Scan for the cell matching the given text and deliver its (x, y) coordinate at center. 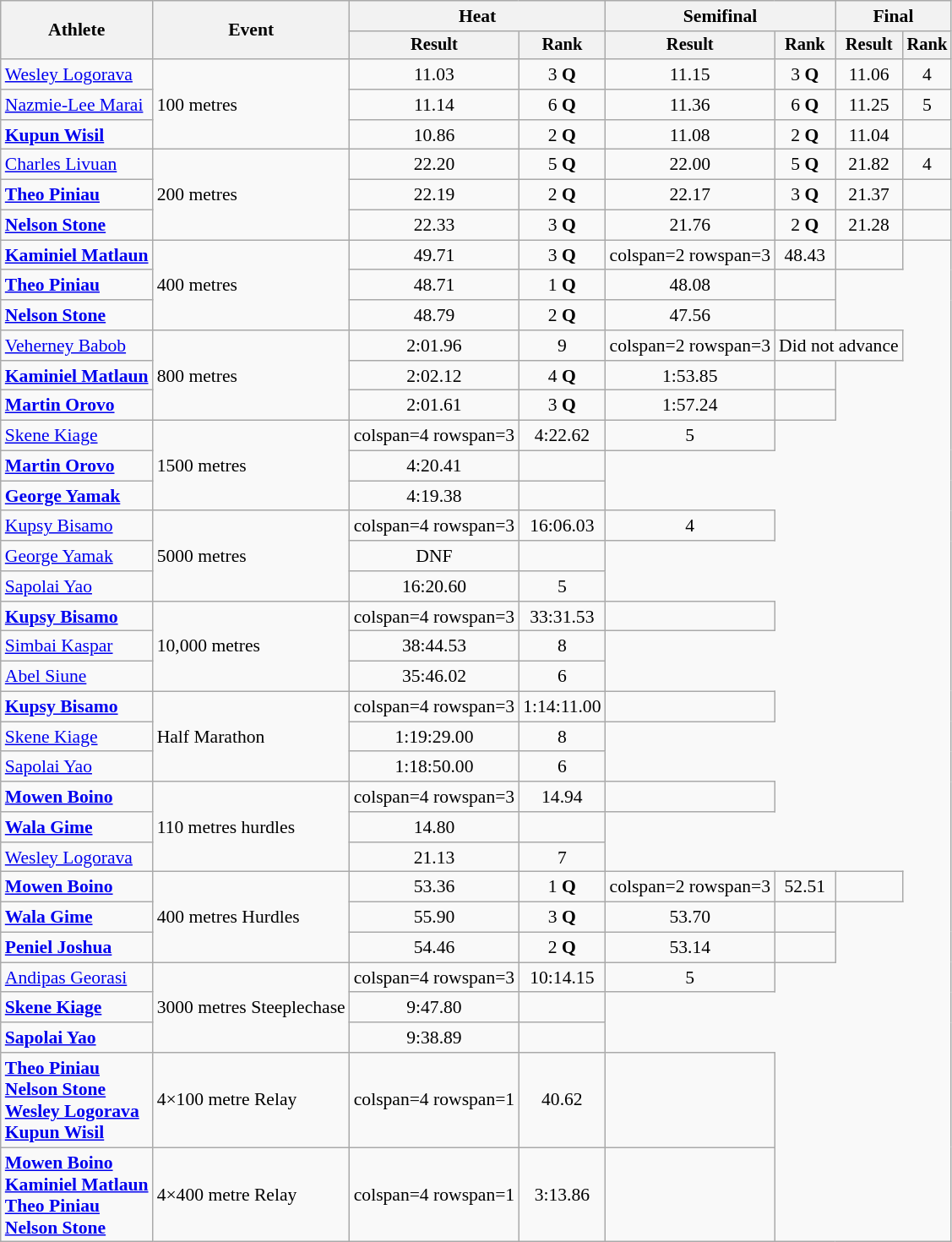
49.71 (434, 255)
200 metres (252, 194)
48.71 (434, 286)
4:22.62 (562, 436)
400 metres Hurdles (252, 918)
16:06.03 (562, 526)
Charles Livuan (77, 165)
9:47.80 (434, 1008)
38:44.53 (434, 646)
Final (894, 16)
Theo PiniauNelson StoneWesley LogoravaKupun Wisil (77, 1100)
54.46 (434, 948)
4:19.38 (434, 496)
Did not advance (839, 346)
40.62 (562, 1100)
400 metres (252, 286)
2:01.96 (434, 346)
DNF (434, 556)
33:31.53 (562, 617)
53.36 (434, 887)
9:38.89 (434, 1038)
55.90 (434, 918)
Abel Siune (77, 677)
22.20 (434, 165)
1:18:50.00 (434, 767)
21.76 (691, 226)
22.19 (434, 195)
7 (562, 858)
11.04 (869, 135)
Andipas Georasi (77, 978)
10:14.15 (562, 978)
1500 metres (252, 466)
35:46.02 (434, 677)
1:14:11.00 (562, 707)
47.56 (691, 315)
52.51 (805, 887)
Event (252, 30)
Kupun Wisil (77, 135)
Mowen BoinoKaminiel MatlaunTheo PiniauNelson Stone (77, 1195)
16:20.60 (434, 586)
4 Q (562, 376)
4×400 metre Relay (252, 1195)
21.37 (869, 195)
2:02.12 (434, 376)
53.14 (691, 948)
10,000 metres (252, 647)
1:57.24 (691, 406)
1:19:29.00 (434, 737)
Semifinal (721, 16)
48.08 (691, 286)
10.86 (434, 135)
11.25 (869, 105)
3:13.86 (562, 1195)
11.08 (691, 135)
Nazmie-Lee Marai (77, 105)
11.36 (691, 105)
1:53.85 (691, 376)
4×100 metre Relay (252, 1100)
14.94 (562, 797)
100 metres (252, 105)
14.80 (434, 827)
22.17 (691, 195)
9 (562, 346)
11.06 (869, 74)
11.15 (691, 74)
48.43 (805, 255)
Peniel Joshua (77, 948)
Athlete (77, 30)
11.14 (434, 105)
22.33 (434, 226)
21.82 (869, 165)
53.70 (691, 918)
800 metres (252, 375)
3000 metres Steeplechase (252, 1007)
4:20.41 (434, 466)
21.28 (869, 226)
5000 metres (252, 556)
11.03 (434, 74)
Half Marathon (252, 737)
Heat (478, 16)
2:01.61 (434, 406)
22.00 (691, 165)
110 metres hurdles (252, 826)
48.79 (434, 315)
21.13 (434, 858)
Simbai Kaspar (77, 646)
Veherney Babob (77, 346)
